Find where the given text appears and provide that cell's center as (X, Y) coordinate. 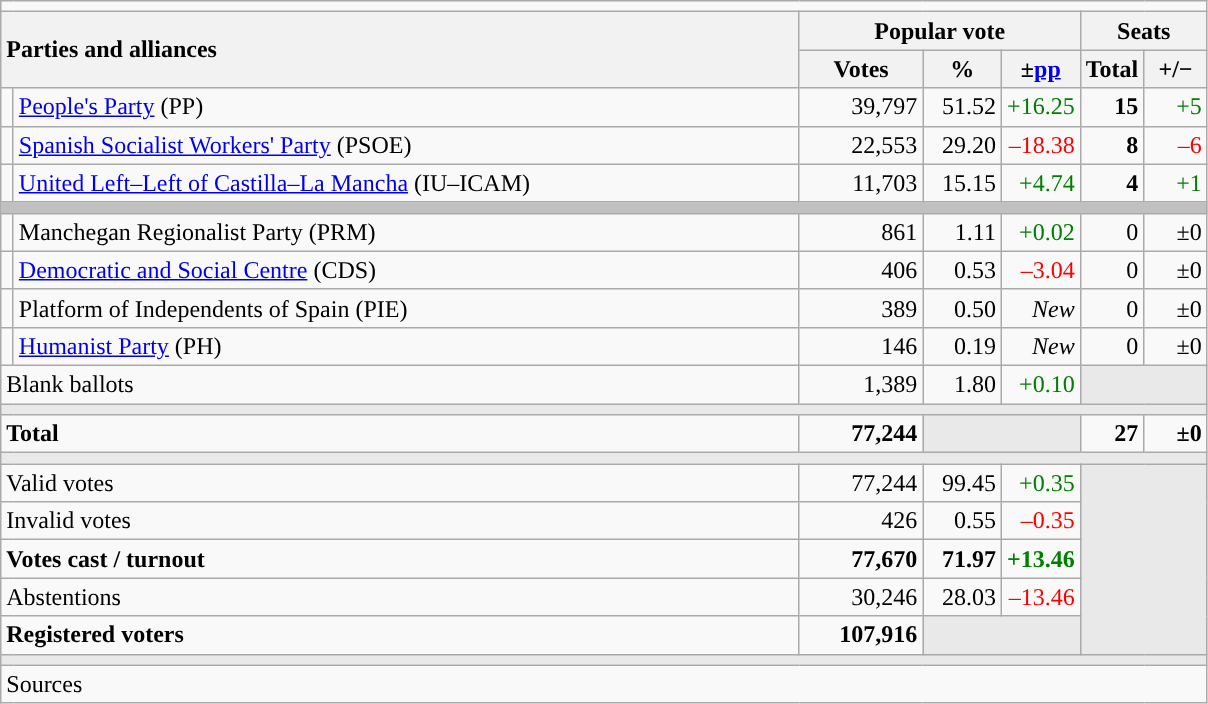
11,703 (861, 183)
99.45 (962, 483)
Blank ballots (400, 384)
–13.46 (1040, 597)
51.52 (962, 107)
±pp (1040, 69)
8 (1112, 145)
+/− (1176, 69)
–6 (1176, 145)
71.97 (962, 559)
Platform of Independents of Spain (PIE) (406, 308)
1,389 (861, 384)
39,797 (861, 107)
0.50 (962, 308)
29.20 (962, 145)
+0.35 (1040, 483)
Valid votes (400, 483)
United Left–Left of Castilla–La Mancha (IU–ICAM) (406, 183)
Sources (604, 684)
Humanist Party (PH) (406, 346)
Abstentions (400, 597)
Registered voters (400, 635)
Invalid votes (400, 521)
Democratic and Social Centre (CDS) (406, 270)
Votes cast / turnout (400, 559)
0.53 (962, 270)
–0.35 (1040, 521)
+1 (1176, 183)
+0.10 (1040, 384)
146 (861, 346)
% (962, 69)
15.15 (962, 183)
0.19 (962, 346)
Spanish Socialist Workers' Party (PSOE) (406, 145)
–3.04 (1040, 270)
406 (861, 270)
77,670 (861, 559)
30,246 (861, 597)
Votes (861, 69)
28.03 (962, 597)
Popular vote (940, 31)
1.80 (962, 384)
22,553 (861, 145)
People's Party (PP) (406, 107)
0.55 (962, 521)
Seats (1144, 31)
861 (861, 232)
+13.46 (1040, 559)
+5 (1176, 107)
27 (1112, 434)
Parties and alliances (400, 50)
4 (1112, 183)
–18.38 (1040, 145)
+4.74 (1040, 183)
389 (861, 308)
426 (861, 521)
+0.02 (1040, 232)
1.11 (962, 232)
15 (1112, 107)
Manchegan Regionalist Party (PRM) (406, 232)
107,916 (861, 635)
+16.25 (1040, 107)
